Determine the [x, y] coordinate at the center of the cell enclosing the given text.  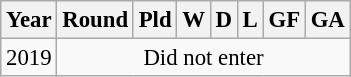
2019 [29, 58]
Did not enter [204, 58]
GA [328, 20]
L [250, 20]
Round [95, 20]
W [194, 20]
Pld [155, 20]
GF [284, 20]
D [224, 20]
Year [29, 20]
